Return [X, Y] of the center of cell containing provided text 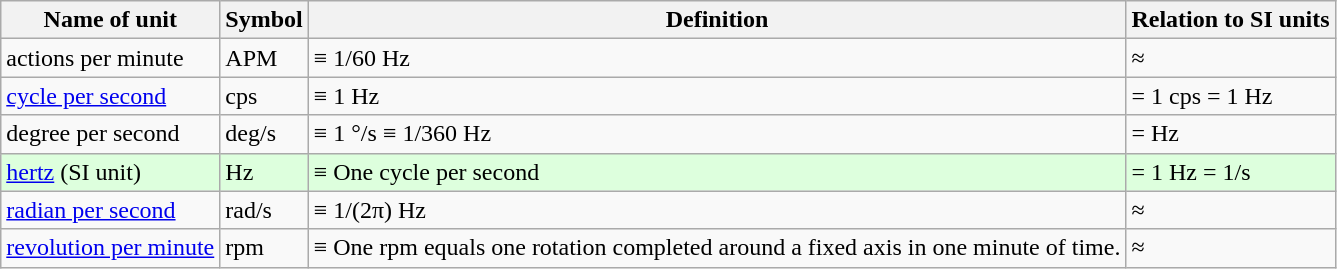
≡ 1/60 Hz [717, 58]
≡ 1 °/s ≡ 1/360 Hz [717, 134]
≡ 1/(2π) Hz [717, 210]
= 1 cps = 1 Hz [1230, 96]
≡ 1 Hz [717, 96]
APM [264, 58]
rad/s [264, 210]
cps [264, 96]
rpm [264, 248]
≡ One cycle per second [717, 172]
≡ One rpm equals one rotation completed around a fixed axis in one minute of time. [717, 248]
revolution per minute [110, 248]
= Hz [1230, 134]
hertz (SI unit) [110, 172]
Relation to SI units [1230, 20]
deg/s [264, 134]
degree per second [110, 134]
actions per minute [110, 58]
Definition [717, 20]
= 1 Hz = 1/s [1230, 172]
cycle per second [110, 96]
Hz [264, 172]
radian per second [110, 210]
Symbol [264, 20]
Name of unit [110, 20]
